Search for the cell housing the specified text and yield its (x, y) center coordinate. 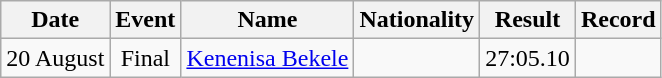
Date (56, 20)
Event (146, 20)
27:05.10 (528, 58)
Name (268, 20)
Nationality (417, 20)
Kenenisa Bekele (268, 58)
20 August (56, 58)
Final (146, 58)
Record (618, 20)
Result (528, 20)
